Identify which cell holds the provided text, then report its [X, Y] central coordinate. 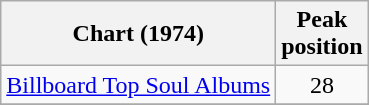
Chart (1974) [138, 34]
28 [322, 85]
Billboard Top Soul Albums [138, 85]
Peakposition [322, 34]
